Detect which cell encompasses the target text, then output its (X, Y) center coordinate. 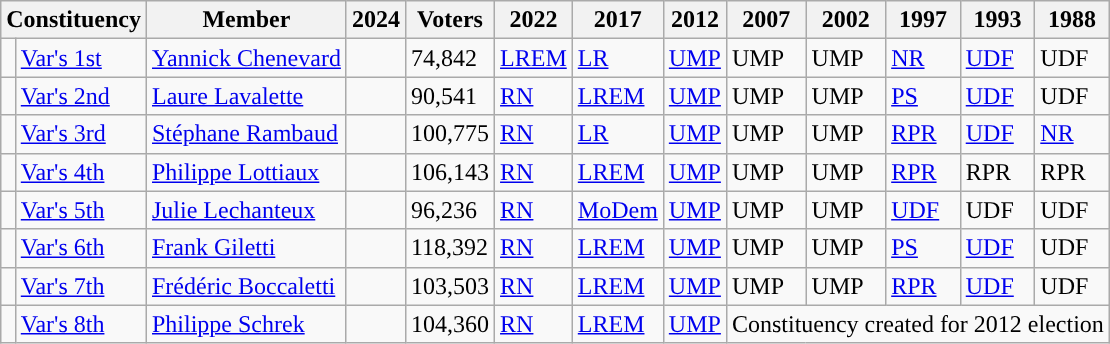
Var's 5th (80, 210)
Var's 2nd (80, 96)
Julie Lechanteux (246, 210)
100,775 (450, 134)
2002 (846, 20)
Constituency created for 2012 election (918, 324)
118,392 (450, 248)
Constituency (74, 20)
Stéphane Rambaud (246, 134)
2024 (376, 20)
Frank Giletti (246, 248)
1988 (1072, 20)
Frédéric Boccaletti (246, 286)
Var's 6th (80, 248)
2022 (534, 20)
Var's 8th (80, 324)
1993 (998, 20)
2007 (766, 20)
1997 (924, 20)
Var's 1st (80, 58)
96,236 (450, 210)
MoDem (618, 210)
Voters (450, 20)
74,842 (450, 58)
103,503 (450, 286)
Member (246, 20)
Var's 3rd (80, 134)
90,541 (450, 96)
104,360 (450, 324)
Laure Lavalette (246, 96)
Philippe Schrek (246, 324)
Var's 7th (80, 286)
2017 (618, 20)
Yannick Chenevard (246, 58)
106,143 (450, 172)
Philippe Lottiaux (246, 172)
Var's 4th (80, 172)
2012 (694, 20)
